Locate the cell with the specified text and output its [X, Y] center coordinate. 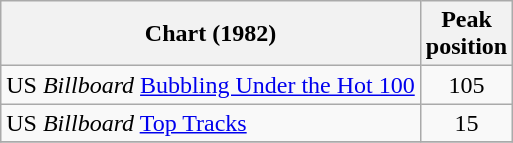
Chart (1982) [211, 34]
US Billboard Top Tracks [211, 123]
15 [466, 123]
US Billboard Bubbling Under the Hot 100 [211, 85]
105 [466, 85]
Peakposition [466, 34]
